Search for the cell housing the specified text and yield its (X, Y) center coordinate. 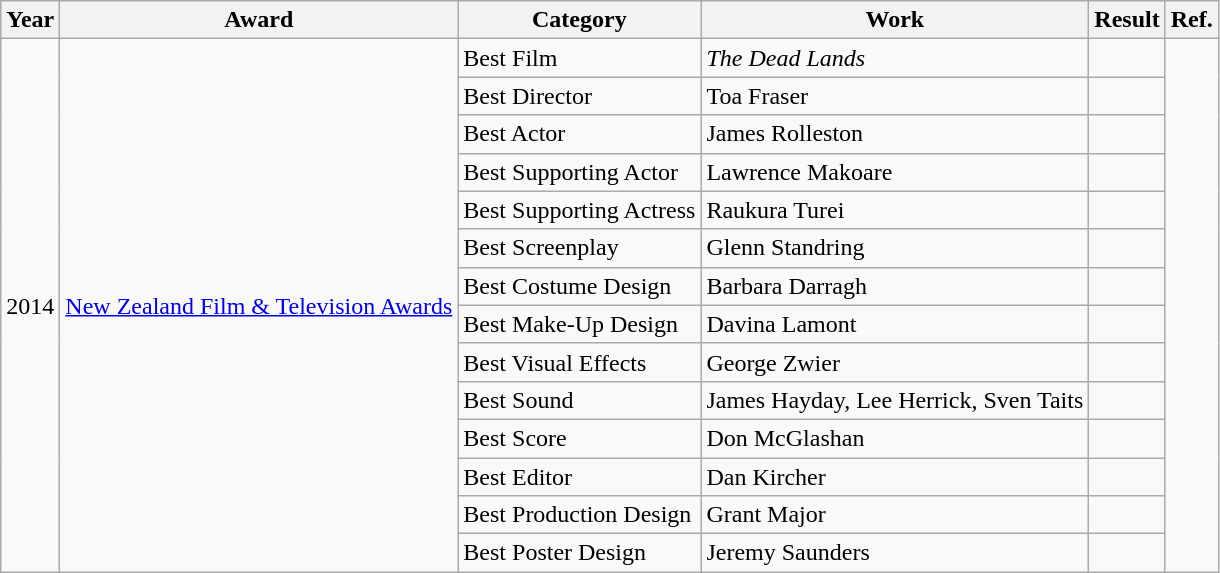
New Zealand Film & Television Awards (259, 306)
Barbara Darragh (895, 286)
Ref. (1192, 20)
Best Poster Design (580, 553)
Best Screenplay (580, 248)
Davina Lamont (895, 324)
Work (895, 20)
Best Actor (580, 134)
Best Editor (580, 477)
Award (259, 20)
James Hayday, Lee Herrick, Sven Taits (895, 400)
Best Supporting Actor (580, 172)
Best Director (580, 96)
Category (580, 20)
Result (1127, 20)
Best Film (580, 58)
Best Supporting Actress (580, 210)
George Zwier (895, 362)
Don McGlashan (895, 438)
Lawrence Makoare (895, 172)
Year (30, 20)
Best Costume Design (580, 286)
Best Make-Up Design (580, 324)
Jeremy Saunders (895, 553)
Raukura Turei (895, 210)
Grant Major (895, 515)
Best Sound (580, 400)
Best Production Design (580, 515)
Dan Kircher (895, 477)
The Dead Lands (895, 58)
Best Score (580, 438)
Glenn Standring (895, 248)
Best Visual Effects (580, 362)
James Rolleston (895, 134)
2014 (30, 306)
Toa Fraser (895, 96)
